Capture the cell that displays the provided text and extract its (X, Y) central coordinate. 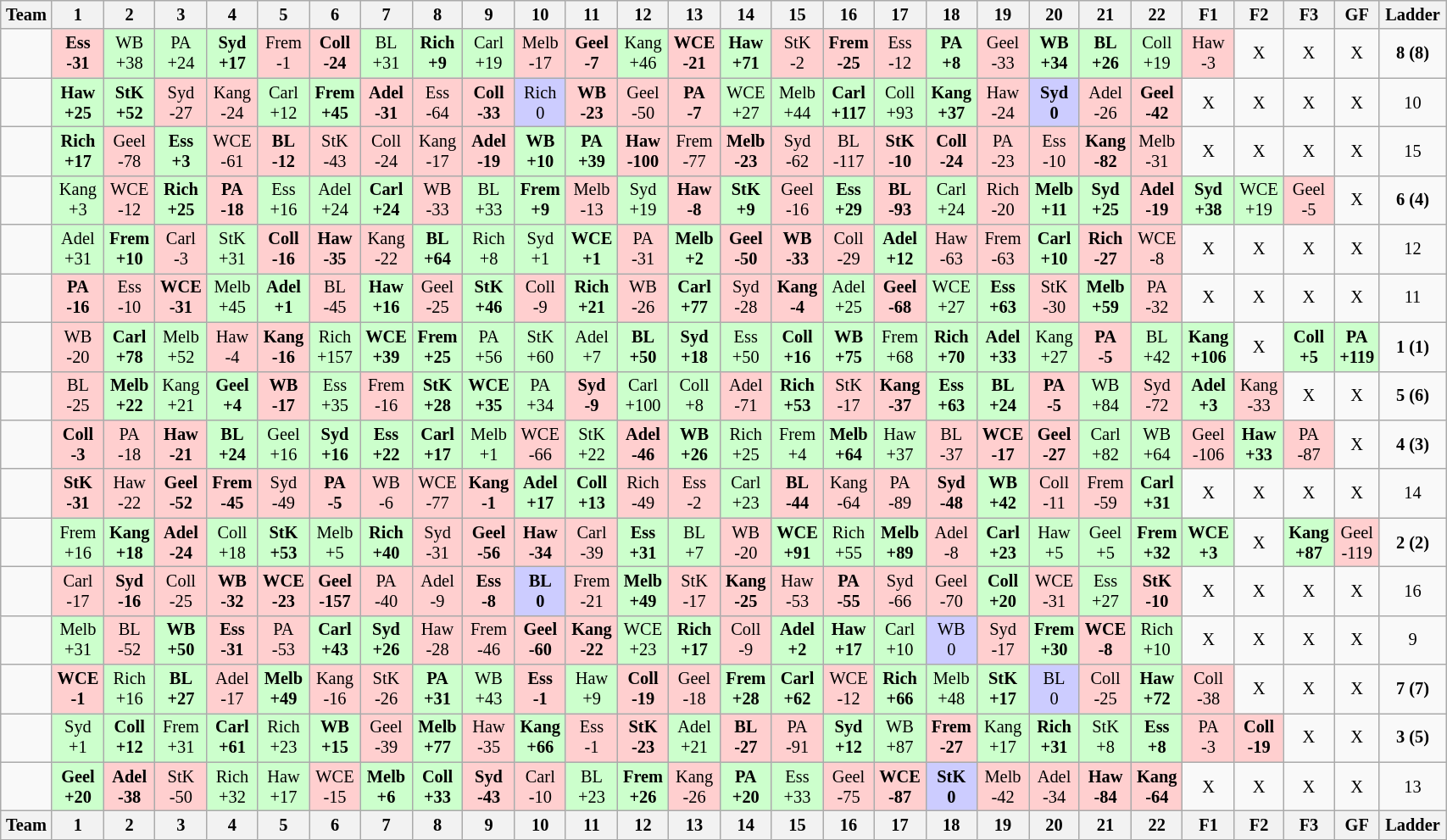
WCE+35 (488, 396)
Geel-157 (335, 591)
BL-117 (849, 151)
Frem-45 (232, 493)
Rich+10 (1157, 640)
PA-40 (387, 591)
Haw-24 (1002, 103)
Frem+32 (1157, 542)
Adel+25 (849, 298)
Geel-75 (849, 787)
Syd-28 (746, 298)
Haw-3 (1209, 53)
BL-12 (283, 151)
Kang+27 (1055, 347)
Melb+48 (951, 689)
Adel-26 (1105, 103)
Geel-106 (1209, 444)
Frem+28 (746, 689)
WB+50 (181, 640)
Carl+17 (437, 444)
Rich+157 (335, 347)
BL+7 (693, 542)
Carl-39 (592, 542)
PA-53 (283, 640)
Kang-17 (437, 151)
Geel-7 (592, 53)
WB+87 (900, 737)
8 (8) (1412, 53)
Haw-21 (181, 444)
Adel-17 (232, 689)
Coll+20 (1002, 591)
BL+33 (488, 200)
Frem-1 (283, 53)
Frem-46 (488, 640)
PA-23 (1002, 151)
Geel+4 (232, 396)
WB+84 (1105, 396)
Melb+77 (437, 737)
PA+24 (181, 53)
Kang-26 (693, 787)
Geel-42 (1157, 103)
Rich-20 (1002, 200)
Rich+53 (797, 396)
Geel-52 (181, 493)
WB+75 (849, 347)
Frem-59 (1105, 493)
PA+31 (437, 689)
Geel-78 (130, 151)
Frem+68 (900, 347)
BL-52 (130, 640)
Adel+7 (592, 347)
PA-7 (693, 103)
WCE+39 (387, 347)
Frem+26 (643, 787)
WB+10 (540, 151)
PA-31 (643, 249)
Kang+18 (130, 542)
StK-31 (78, 493)
WCE-77 (437, 493)
Melb+44 (797, 103)
Coll+12 (130, 737)
Melb+22 (130, 396)
Ess+8 (1157, 737)
Frem-21 (592, 591)
Ess+31 (643, 542)
Haw-8 (693, 200)
Haw+9 (592, 689)
Adel-38 (130, 787)
PA+20 (746, 787)
Rich-49 (643, 493)
Rich-27 (1105, 249)
WCE-87 (900, 787)
WCE-23 (283, 591)
Geel-25 (437, 298)
BL-27 (746, 737)
Syd-43 (488, 787)
Geel+16 (283, 444)
StK-23 (643, 737)
2 (2) (1412, 542)
Melb+5 (335, 542)
Adel+17 (540, 493)
Adel+33 (1002, 347)
Syd-31 (437, 542)
WCE-15 (335, 787)
Ess+35 (335, 396)
Geel-16 (797, 200)
Rich+23 (283, 737)
BL-44 (797, 493)
4 (3) (1412, 444)
Adel-8 (951, 542)
5 (6) (1412, 396)
Kang+106 (1209, 347)
Carl+12 (283, 103)
Coll+16 (797, 347)
Carl-3 (181, 249)
Rich+8 (488, 249)
Ess+29 (849, 200)
PA-32 (1157, 298)
Frem+25 (437, 347)
Frem+9 (540, 200)
Carl-10 (540, 787)
PA-55 (849, 591)
Coll-33 (488, 103)
Geel-119 (1356, 542)
Kang-4 (797, 298)
BL+50 (643, 347)
Ess+22 (387, 444)
Ess+33 (797, 787)
Haw-100 (643, 151)
Rich+40 (387, 542)
BL+26 (1105, 53)
StK-43 (335, 151)
WCE-17 (1002, 444)
BL-45 (335, 298)
Geel-33 (1002, 53)
StK-26 (387, 689)
Rich+16 (130, 689)
6 (4) (1412, 200)
Coll-16 (283, 249)
Frem-27 (951, 737)
Melb+31 (78, 640)
Ess+16 (283, 200)
StK+52 (130, 103)
Haw-28 (437, 640)
BL+64 (437, 249)
Ess+27 (1105, 591)
WB-23 (592, 103)
Adel+1 (283, 298)
Adel-34 (1055, 787)
StK+17 (1002, 689)
Adel-24 (181, 542)
WB-17 (283, 396)
Carl+82 (1105, 444)
Kang+17 (1002, 737)
WCE-61 (232, 151)
Carl+117 (849, 103)
Adel+24 (335, 200)
Adel-9 (437, 591)
StK+9 (746, 200)
PA+39 (592, 151)
Carl+31 (1157, 493)
Syd-27 (181, 103)
Syd0 (1055, 103)
Melb-17 (540, 53)
PA+56 (488, 347)
Melb+1 (488, 444)
Rich+32 (232, 787)
Haw-84 (1105, 787)
Syd+12 (849, 737)
Melb-42 (1002, 787)
BL-93 (900, 200)
Ess-12 (900, 53)
Kang-1 (488, 493)
StK-50 (181, 787)
Coll-11 (1055, 493)
Coll-29 (849, 249)
BL+42 (1157, 347)
Coll-3 (78, 444)
Carl-17 (78, 591)
BL+27 (181, 689)
StK+31 (232, 249)
StK0 (951, 787)
StK+53 (283, 542)
Syd-62 (797, 151)
Melb+6 (387, 787)
Rich+66 (900, 689)
Frem+45 (335, 103)
WB+42 (1002, 493)
Melb+64 (849, 444)
Melb+2 (693, 249)
WCE-21 (693, 53)
Melb+52 (181, 347)
Frem-25 (849, 53)
Carl+77 (693, 298)
StK-2 (797, 53)
Kang+66 (540, 737)
Syd+16 (335, 444)
Rich+70 (951, 347)
Frem+10 (130, 249)
WB+43 (488, 689)
Geel-68 (900, 298)
Syd-48 (951, 493)
Melb-23 (746, 151)
PA-16 (78, 298)
Geel-27 (1055, 444)
Adel+31 (78, 249)
Melb+11 (1055, 200)
Adel+3 (1209, 396)
Melb+45 (232, 298)
WCE+3 (1209, 542)
Rich+21 (592, 298)
BL-37 (951, 444)
PA-91 (797, 737)
Melb+89 (900, 542)
BL+23 (592, 787)
PA+8 (951, 53)
Kang-33 (1259, 396)
Melb-31 (1157, 151)
StK+46 (488, 298)
PA-87 (1309, 444)
Frem-77 (693, 151)
Haw-4 (232, 347)
Syd-66 (900, 591)
StK+60 (540, 347)
Haw+37 (900, 444)
StK-30 (1055, 298)
WCE+1 (592, 249)
Coll+18 (232, 542)
WCE+91 (797, 542)
Ess-8 (488, 591)
Coll+19 (1157, 53)
Frem+31 (181, 737)
Haw+25 (78, 103)
Kang-37 (900, 396)
Carl+62 (797, 689)
Haw-22 (130, 493)
Frem-63 (1002, 249)
Coll+8 (693, 396)
Frem+30 (1055, 640)
WB0 (951, 640)
Adel+21 (693, 737)
Kang+87 (1309, 542)
3 (5) (1412, 737)
WB+15 (335, 737)
BL-25 (78, 396)
Syd-72 (1157, 396)
Geel-56 (488, 542)
WB-32 (232, 591)
Rich+55 (849, 542)
Adel+2 (797, 640)
Haw+16 (387, 298)
Geel+5 (1105, 542)
Adel-46 (643, 444)
StK+22 (592, 444)
WCE+23 (643, 640)
Syd+17 (232, 53)
Adel+12 (900, 249)
Syd-49 (283, 493)
Adel-71 (746, 396)
Geel-5 (1309, 200)
Melb+59 (1105, 298)
Ess+3 (181, 151)
Kang+3 (78, 200)
Haw-53 (797, 591)
Geel+20 (78, 787)
PA-3 (1209, 737)
Haw+5 (1055, 542)
Frem+16 (78, 542)
Kang+46 (643, 53)
Geel-39 (387, 737)
Geel-60 (540, 640)
Coll+93 (900, 103)
Syd+19 (643, 200)
StK+28 (437, 396)
WCE-66 (540, 444)
Geel-18 (693, 689)
Haw-63 (951, 249)
Haw+71 (746, 53)
Haw+72 (1157, 689)
WB-6 (387, 493)
WB+26 (693, 444)
Kang-82 (1105, 151)
Syd-9 (592, 396)
WB-26 (643, 298)
Syd-16 (130, 591)
Kang+37 (951, 103)
Carl+43 (335, 640)
Melb-13 (592, 200)
1 (1) (1412, 347)
Ess-64 (437, 103)
Coll+5 (1309, 347)
WCE+19 (1259, 200)
Ess-2 (693, 493)
BL+31 (387, 53)
Coll+33 (437, 787)
Haw+33 (1259, 444)
Rich+9 (437, 53)
Carl+100 (643, 396)
Syd+18 (693, 347)
WB+38 (130, 53)
PA+34 (540, 396)
WCE-1 (78, 689)
PA+119 (1356, 347)
Ess+50 (746, 347)
Syd+38 (1209, 200)
7 (7) (1412, 689)
Carl+78 (130, 347)
Syd+25 (1105, 200)
WB+64 (1157, 444)
StK+8 (1105, 737)
Carl+19 (488, 53)
Haw-34 (540, 542)
Syd+26 (387, 640)
Kang-24 (232, 103)
Adel-31 (387, 103)
Geel-70 (951, 591)
WB+34 (1055, 53)
Frem+4 (797, 444)
Kang+21 (181, 396)
Carl+61 (232, 737)
Syd-17 (1002, 640)
Rich0 (540, 103)
PA-89 (900, 493)
Coll+13 (592, 493)
Frem-16 (387, 396)
Coll-38 (1209, 689)
Rich+31 (1055, 737)
Kang-25 (746, 591)
